Pinpoint the cell where the given text exists, returning its (x, y) midpoint coordinate. 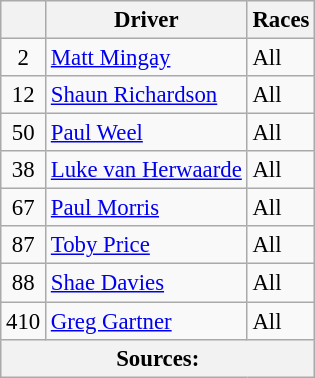
38 (24, 170)
50 (24, 133)
Luke van Herwaarde (147, 170)
Races (281, 20)
410 (24, 321)
Driver (147, 20)
12 (24, 95)
Toby Price (147, 245)
Shaun Richardson (147, 95)
Paul Morris (147, 208)
88 (24, 283)
Greg Gartner (147, 321)
2 (24, 58)
Paul Weel (147, 133)
Sources: (158, 358)
87 (24, 245)
67 (24, 208)
Matt Mingay (147, 58)
Shae Davies (147, 283)
